Pinpoint the cell where the given text exists, returning its [X, Y] midpoint coordinate. 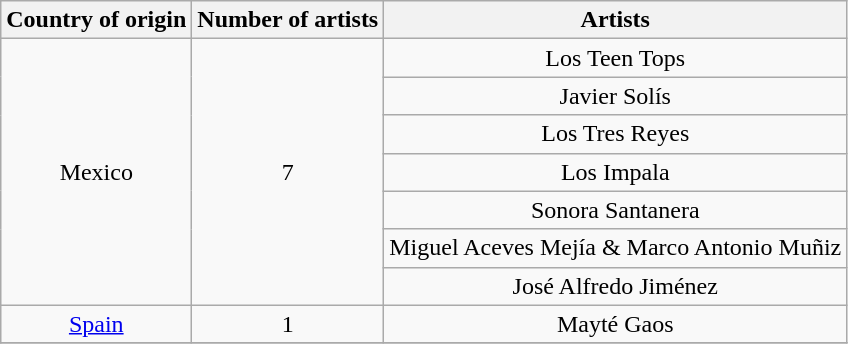
7 [288, 172]
Number of artists [288, 20]
Miguel Aceves Mejía & Marco Antonio Muñiz [616, 248]
Los Impala [616, 172]
1 [288, 324]
Javier Solís [616, 96]
Mexico [96, 172]
Los Tres Reyes [616, 134]
Spain [96, 324]
Sonora Santanera [616, 210]
José Alfredo Jiménez [616, 286]
Country of origin [96, 20]
Los Teen Tops [616, 58]
Mayté Gaos [616, 324]
Artists [616, 20]
